Identify which cell holds the provided text, then report its (x, y) central coordinate. 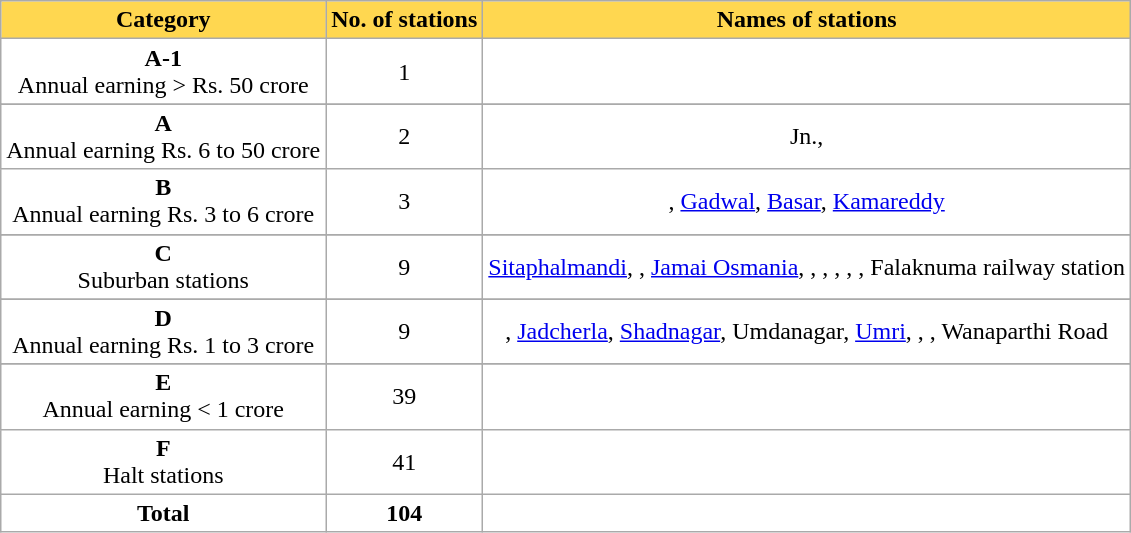
39 (404, 396)
C Suburban stations (164, 266)
A-1 Annual earning > Rs. 50 crore (164, 72)
Jn., (807, 136)
No. of stations (404, 20)
B Annual earning Rs. 3 to 6 crore (164, 202)
1 (404, 72)
2 (404, 136)
F Halt stations (164, 462)
, Gadwal, Basar, Kamareddy (807, 202)
41 (404, 462)
, Jadcherla, Shadnagar, Umdanagar, Umri, , , Wanaparthi Road (807, 332)
Total (164, 513)
104 (404, 513)
Sitaphalmandi, , Jamai Osmania, , , , , , Falaknuma railway station (807, 266)
D Annual earning Rs. 1 to 3 crore (164, 332)
E Annual earning < 1 crore (164, 396)
Names of stations (807, 20)
Category (164, 20)
3 (404, 202)
A Annual earning Rs. 6 to 50 crore (164, 136)
